Detect which cell encompasses the target text, then output its [X, Y] center coordinate. 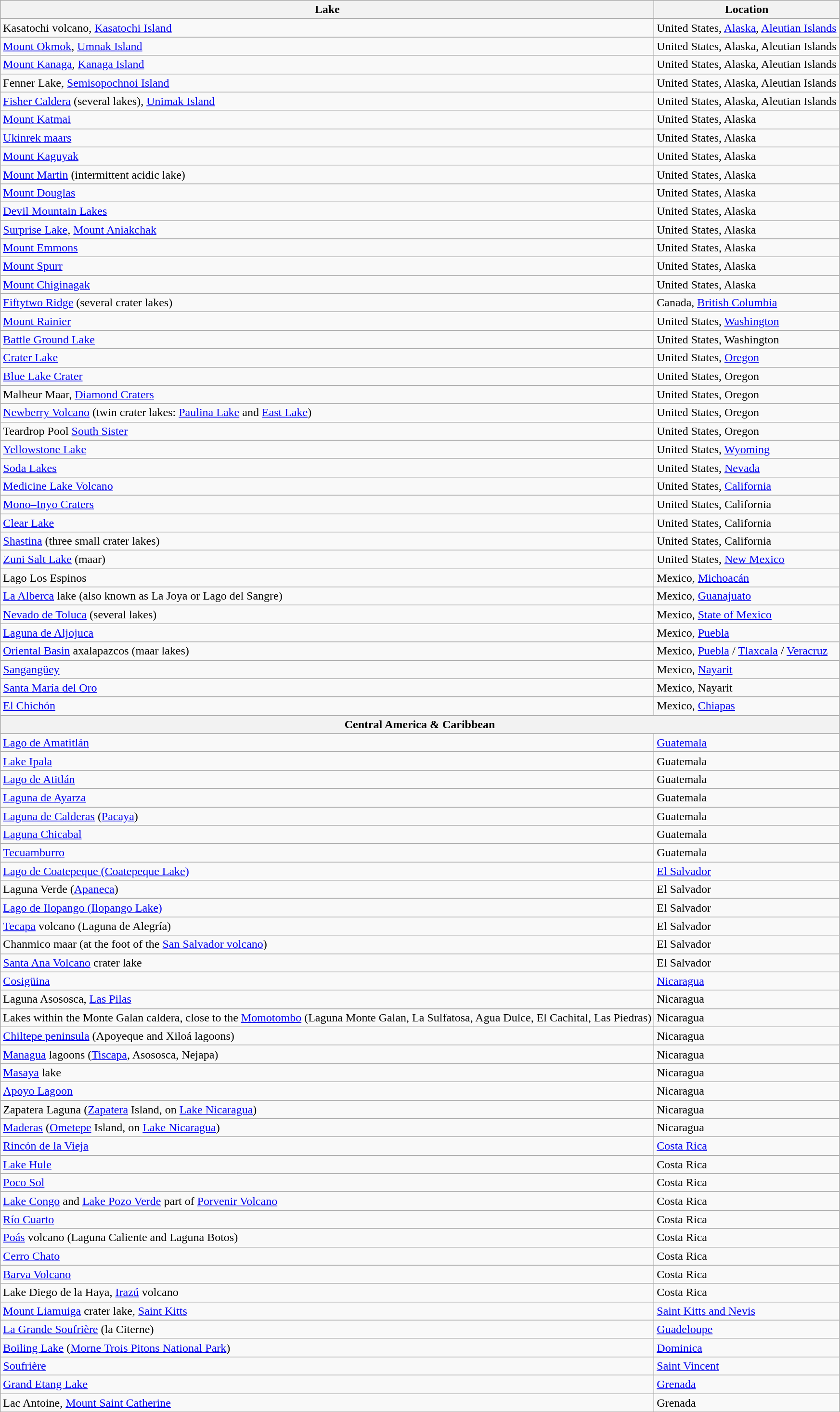
Laguna Chicabal [327, 835]
Laguna de Aljojuca [327, 633]
Crater Lake [327, 358]
Teardrop Pool South Sister [327, 431]
Boiling Lake (Morne Trois Pitons National Park) [327, 1347]
Clear Lake [327, 523]
Surprise Lake, Mount Aniakchak [327, 230]
Grand Etang Lake [327, 1384]
Mount Douglas [327, 193]
Fisher Caldera (several lakes), Unimak Island [327, 101]
Managua lagoons (Tiscapa, Asososca, Nejapa) [327, 1054]
Saint Vincent [747, 1366]
Río Cuarto [327, 1219]
Mount Emmons [327, 248]
Lago de Amatitlán [327, 743]
Apoyo Lagoon [327, 1091]
Santa María del Oro [327, 688]
Cerro Chato [327, 1256]
Tecuamburro [327, 853]
Chanmico maar (at the foot of the San Salvador volcano) [327, 944]
Nevado de Toluca (several lakes) [327, 614]
La Alberca lake (also known as La Joya or Lago del Sangre) [327, 596]
Mono–Inyo Craters [327, 504]
Lac Antoine, Mount Saint Catherine [327, 1403]
Mount Kanaga, Kanaga Island [327, 65]
Ukinrek maars [327, 138]
Fenner Lake, Semisopochnoi Island [327, 83]
Newberry Volcano (twin crater lakes: Paulina Lake and East Lake) [327, 413]
Shastina (three small crater lakes) [327, 541]
Yellowstone Lake [327, 449]
Medicine Lake Volcano [327, 486]
Mount Liamuiga crater lake, Saint Kitts [327, 1311]
Poás volcano (Laguna Caliente and Laguna Botos) [327, 1238]
Fiftytwo Ridge (several crater lakes) [327, 303]
Laguna de Calderas (Pacaya) [327, 816]
Tecapa volcano (Laguna de Alegría) [327, 926]
Lake Ipala [327, 761]
Mexico, Puebla [747, 633]
La Grande Soufrière (la Citerne) [327, 1329]
Mount Kaguyak [327, 156]
Zuni Salt Lake (maar) [327, 560]
United States, Wyoming [747, 449]
Barva Volcano [327, 1274]
Santa Ana Volcano crater lake [327, 963]
Masaya lake [327, 1072]
Kasatochi volcano, Kasatochi Island [327, 28]
Canada, British Columbia [747, 303]
Laguna Asososca, Las Pilas [327, 999]
Zapatera Laguna (Zapatera Island, on Lake Nicaragua) [327, 1109]
Mount Katmai [327, 119]
Soufrière [327, 1366]
Soda Lakes [327, 468]
Cosigüina [327, 981]
Mount Okmok, Umnak Island [327, 46]
Mount Rainier [327, 321]
Central America & Caribbean [420, 724]
Lago de Atitlán [327, 779]
Lago de Coatepeque (Coatepeque Lake) [327, 871]
Mexico, Puebla / Tlaxcala / Veracruz [747, 651]
Location [747, 10]
Rincón de la Vieja [327, 1146]
Poco Sol [327, 1183]
Battle Ground Lake [327, 340]
United States, New Mexico [747, 560]
Lake Congo and Lake Pozo Verde part of Porvenir Volcano [327, 1201]
Lago de Ilopango (Ilopango Lake) [327, 908]
United States, Nevada [747, 468]
Mexico, Guanajuato [747, 596]
El Chichón [327, 706]
Lakes within the Monte Galan caldera, close to the Momotombo (Laguna Monte Galan, La Sulfatosa, Agua Dulce, El Cachital, Las Piedras) [327, 1018]
Chiltepe peninsula (Apoyeque and Xiloá lagoons) [327, 1036]
Mexico, Chiapas [747, 706]
Oriental Basin axalapazcos (maar lakes) [327, 651]
Malheur Maar, Diamond Craters [327, 394]
Mexico, Michoacán [747, 578]
Maderas (Ometepe Island, on Lake Nicaragua) [327, 1128]
Devil Mountain Lakes [327, 211]
Mount Martin (intermittent acidic lake) [327, 174]
Lago Los Espinos [327, 578]
Laguna Verde (Apaneca) [327, 889]
Mount Chiginagak [327, 285]
Dominica [747, 1347]
Laguna de Ayarza [327, 798]
Mexico, State of Mexico [747, 614]
Saint Kitts and Nevis [747, 1311]
Lake [327, 10]
Lake Diego de la Haya, Irazú volcano [327, 1293]
Mount Spurr [327, 266]
Lake Hule [327, 1164]
Guadeloupe [747, 1329]
Sangangüey [327, 669]
Blue Lake Crater [327, 376]
